Pinpoint the cell where the given text exists, returning its (x, y) midpoint coordinate. 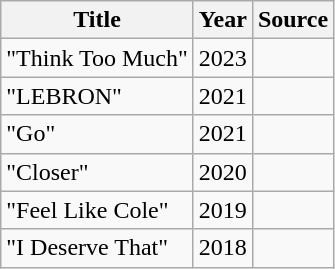
"I Deserve That" (98, 248)
Year (222, 20)
"Feel Like Cole" (98, 210)
2020 (222, 172)
2018 (222, 248)
"LEBRON" (98, 96)
Title (98, 20)
2023 (222, 58)
"Think Too Much" (98, 58)
"Closer" (98, 172)
"Go" (98, 134)
Source (292, 20)
2019 (222, 210)
